Provide the (x, y) coordinate of the cell's center where the given text is located.  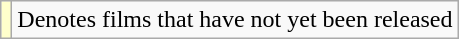
Denotes films that have not yet been released (235, 20)
